Determine the [X, Y] coordinate at the center of the cell enclosing the given text.  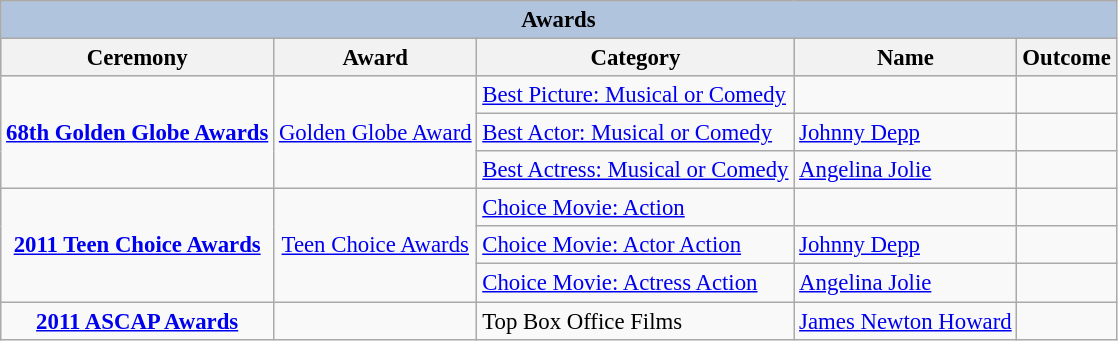
2011 ASCAP Awards [138, 321]
2011 Teen Choice Awards [138, 246]
Category [636, 58]
Name [906, 58]
Best Actor: Musical or Comedy [636, 133]
James Newton Howard [906, 321]
Award [376, 58]
Best Actress: Musical or Comedy [636, 170]
Ceremony [138, 58]
Choice Movie: Actress Action [636, 283]
Golden Globe Award [376, 132]
68th Golden Globe Awards [138, 132]
Best Picture: Musical or Comedy [636, 95]
Outcome [1066, 58]
Choice Movie: Action [636, 208]
Top Box Office Films [636, 321]
Teen Choice Awards [376, 246]
Choice Movie: Actor Action [636, 245]
Awards [558, 20]
